Provide the (X, Y) coordinate of the cell's center where the given text is located.  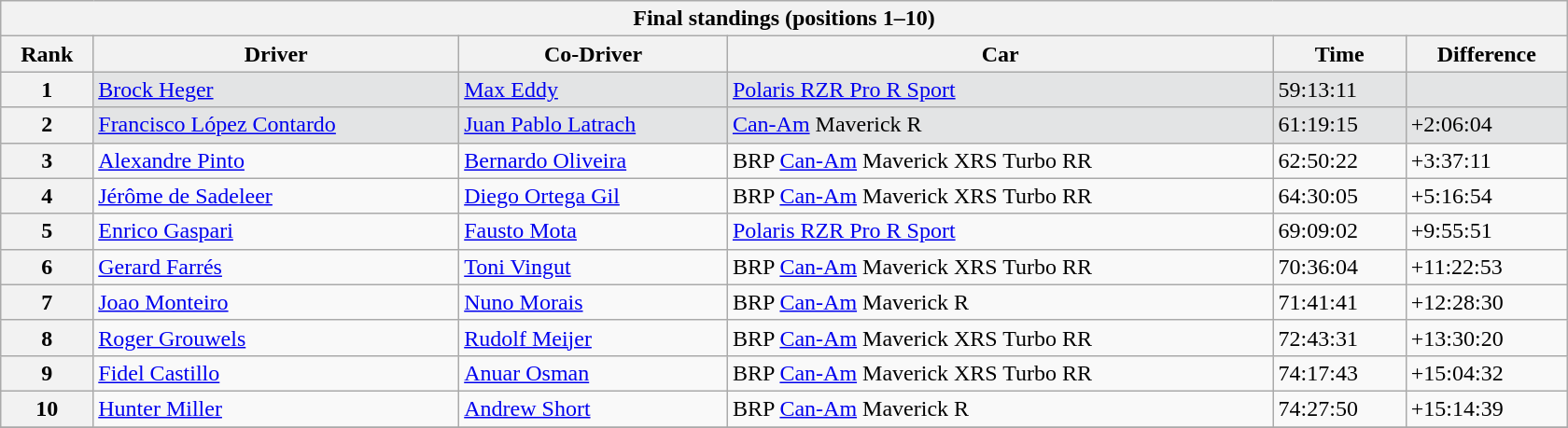
Gerard Farrés (276, 267)
Diego Ortega Gil (594, 196)
Andrew Short (594, 408)
+11:22:53 (1486, 267)
+12:28:30 (1486, 302)
8 (47, 338)
Final standings (positions 1–10) (784, 19)
4 (47, 196)
69:09:02 (1339, 231)
Time (1339, 54)
3 (47, 160)
1 (47, 90)
2 (47, 125)
62:50:22 (1339, 160)
+5:16:54 (1486, 196)
Can-Am Maverick R (1001, 125)
+3:37:11 (1486, 160)
Difference (1486, 54)
+13:30:20 (1486, 338)
Co-Driver (594, 54)
7 (47, 302)
Hunter Miller (276, 408)
10 (47, 408)
Fidel Castillo (276, 373)
64:30:05 (1339, 196)
61:19:15 (1339, 125)
Joao Monteiro (276, 302)
6 (47, 267)
Juan Pablo Latrach (594, 125)
Alexandre Pinto (276, 160)
Enrico Gaspari (276, 231)
Max Eddy (594, 90)
Car (1001, 54)
Francisco López Contardo (276, 125)
Toni Vingut (594, 267)
70:36:04 (1339, 267)
Brock Heger (276, 90)
+15:14:39 (1486, 408)
+2:06:04 (1486, 125)
Rank (47, 54)
9 (47, 373)
74:27:50 (1339, 408)
Anuar Osman (594, 373)
5 (47, 231)
Jérôme de Sadeleer (276, 196)
59:13:11 (1339, 90)
Nuno Morais (594, 302)
71:41:41 (1339, 302)
Bernardo Oliveira (594, 160)
72:43:31 (1339, 338)
74:17:43 (1339, 373)
Driver (276, 54)
+15:04:32 (1486, 373)
Roger Grouwels (276, 338)
Rudolf Meijer (594, 338)
+9:55:51 (1486, 231)
Fausto Mota (594, 231)
